From the cell containing the given text, extract its center point as [x, y] coordinate. 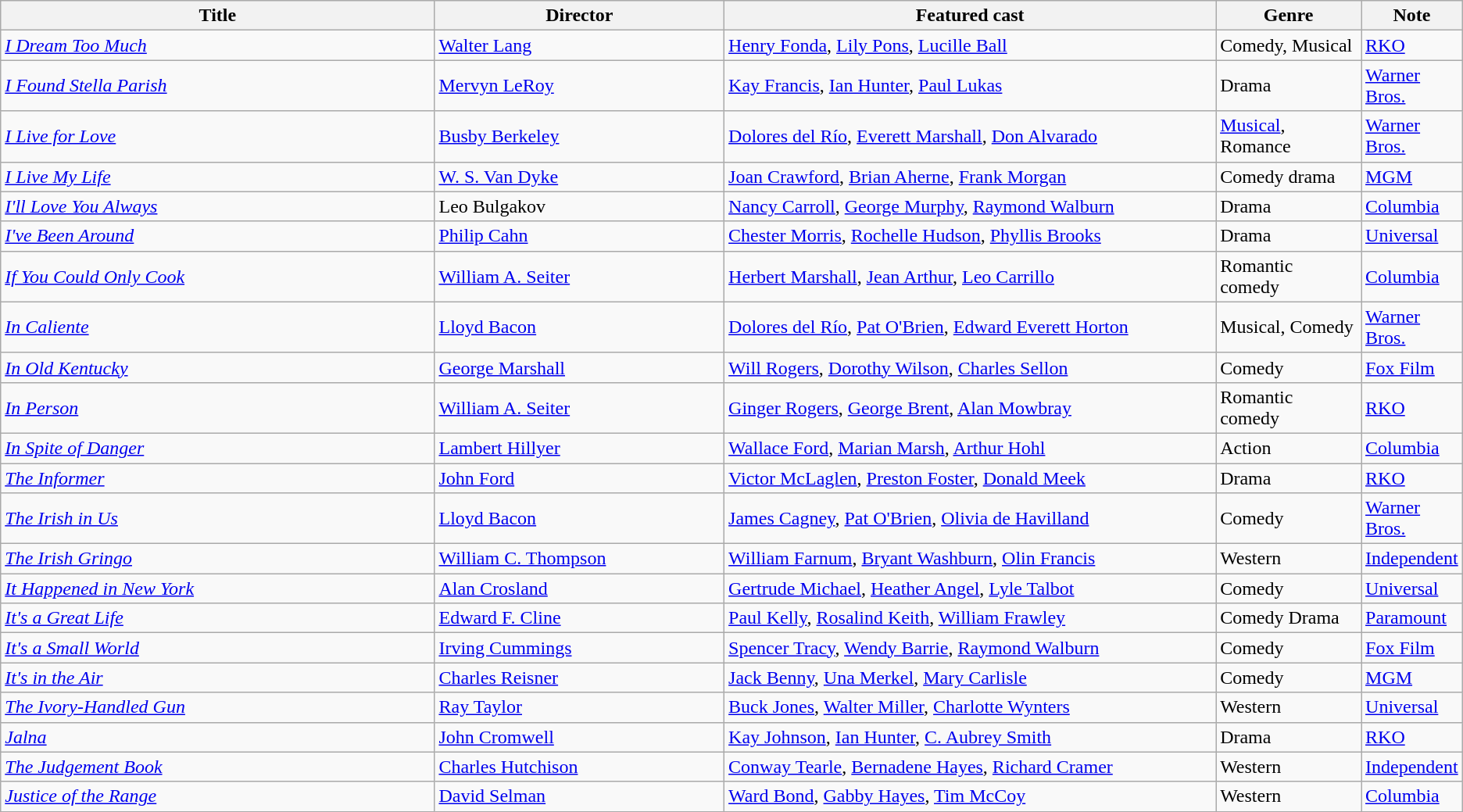
I Dream Too Much [217, 45]
Charles Hutchison [580, 767]
The Irish in Us [217, 519]
Charles Reisner [580, 678]
Paramount [1412, 618]
Victor McLaglen, Preston Foster, Donald Meek [971, 478]
Title [217, 16]
Comedy drama [1289, 177]
Henry Fonda, Lily Pons, Lucille Ball [971, 45]
I'll Love You Always [217, 206]
I Live My Life [217, 177]
Will Rogers, Dorothy Wilson, Charles Sellon [971, 367]
Alan Crosland [580, 588]
John Cromwell [580, 737]
I Found Stella Parish [217, 86]
Philip Cahn [580, 236]
Musical, Romance [1289, 136]
Musical, Comedy [1289, 327]
Featured cast [971, 16]
The Irish Gringo [217, 559]
The Ivory-Handled Gun [217, 707]
In Person [217, 408]
Buck Jones, Walter Miller, Charlotte Wynters [971, 707]
Herbert Marshall, Jean Arthur, Leo Carrillo [971, 277]
Director [580, 16]
Joan Crawford, Brian Aherne, Frank Morgan [971, 177]
Ward Bond, Gabby Hayes, Tim McCoy [971, 796]
Edward F. Cline [580, 618]
In Caliente [217, 327]
Gertrude Michael, Heather Angel, Lyle Talbot [971, 588]
If You Could Only Cook [217, 277]
I Live for Love [217, 136]
Mervyn LeRoy [580, 86]
Nancy Carroll, George Murphy, Raymond Walburn [971, 206]
I've Been Around [217, 236]
Action [1289, 448]
Irving Cummings [580, 648]
George Marshall [580, 367]
Spencer Tracy, Wendy Barrie, Raymond Walburn [971, 648]
Note [1412, 16]
Paul Kelly, Rosalind Keith, William Frawley [971, 618]
It's a Small World [217, 648]
William C. Thompson [580, 559]
Conway Tearle, Bernadene Hayes, Richard Cramer [971, 767]
Genre [1289, 16]
Justice of the Range [217, 796]
Wallace Ford, Marian Marsh, Arthur Hohl [971, 448]
James Cagney, Pat O'Brien, Olivia de Havilland [971, 519]
It Happened in New York [217, 588]
Walter Lang [580, 45]
Busby Berkeley [580, 136]
Dolores del Río, Pat O'Brien, Edward Everett Horton [971, 327]
The Judgement Book [217, 767]
Kay Francis, Ian Hunter, Paul Lukas [971, 86]
Comedy, Musical [1289, 45]
Jack Benny, Una Merkel, Mary Carlisle [971, 678]
William Farnum, Bryant Washburn, Olin Francis [971, 559]
In Spite of Danger [217, 448]
In Old Kentucky [217, 367]
Leo Bulgakov [580, 206]
Lambert Hillyer [580, 448]
John Ford [580, 478]
Jalna [217, 737]
The Informer [217, 478]
Comedy Drama [1289, 618]
Ginger Rogers, George Brent, Alan Mowbray [971, 408]
Dolores del Río, Everett Marshall, Don Alvarado [971, 136]
It's in the Air [217, 678]
Kay Johnson, Ian Hunter, C. Aubrey Smith [971, 737]
W. S. Van Dyke [580, 177]
It's a Great Life [217, 618]
Chester Morris, Rochelle Hudson, Phyllis Brooks [971, 236]
Ray Taylor [580, 707]
David Selman [580, 796]
